Extract the (x, y) coordinate from the center of the cell holding the provided text.  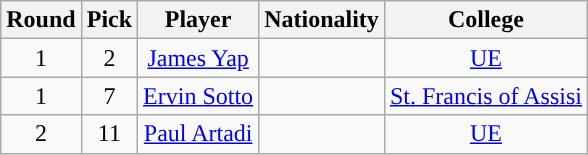
St. Francis of Assisi (486, 96)
College (486, 20)
Paul Artadi (198, 134)
Round (41, 20)
7 (109, 96)
Ervin Sotto (198, 96)
Pick (109, 20)
11 (109, 134)
James Yap (198, 58)
Player (198, 20)
Nationality (322, 20)
